Locate the cell with the specified text and output its (X, Y) center coordinate. 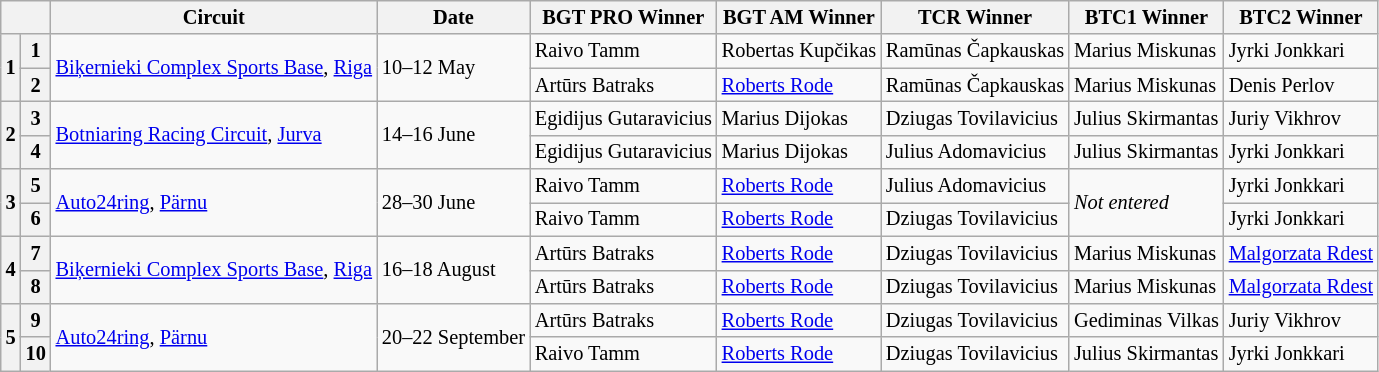
10 (36, 354)
Circuit (214, 17)
Date (454, 17)
BTC1 Winner (1146, 17)
8 (36, 287)
28–30 June (454, 202)
Robertas Kupčikas (799, 51)
9 (36, 320)
Denis Perlov (1301, 85)
Not entered (1146, 202)
16–18 August (454, 270)
6 (36, 219)
20–22 September (454, 336)
Gediminas Vilkas (1146, 320)
BGT PRO Winner (624, 17)
10–12 May (454, 68)
TCR Winner (975, 17)
14–16 June (454, 134)
BTC2 Winner (1301, 17)
BGT AM Winner (799, 17)
7 (36, 253)
Botniaring Racing Circuit, Jurva (214, 134)
